Locate the cell with the specified text and output its [x, y] center coordinate. 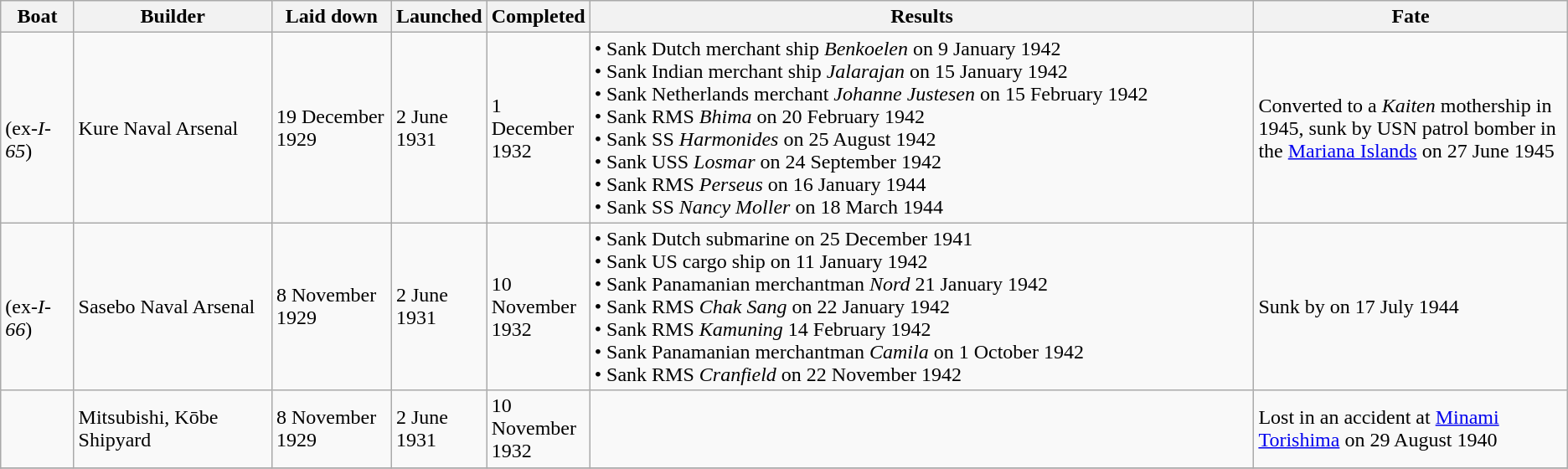
Fate [1411, 17]
1 December 1932 [538, 127]
Lost in an accident at Minami Torishima on 29 August 1940 [1411, 429]
Laid down [332, 17]
Sasebo Naval Arsenal [173, 307]
Builder [173, 17]
Launched [439, 17]
19 December 1929 [332, 127]
Results [921, 17]
Sunk by on 17 July 1944 [1411, 307]
(ex-I-65) [37, 127]
Completed [538, 17]
Converted to a Kaiten mothership in 1945, sunk by USN patrol bomber in the Mariana Islands on 27 June 1945 [1411, 127]
Boat [37, 17]
Kure Naval Arsenal [173, 127]
(ex-I-66) [37, 307]
Mitsubishi, Kōbe Shipyard [173, 429]
